Locate the cell with the specified text and output its (x, y) center coordinate. 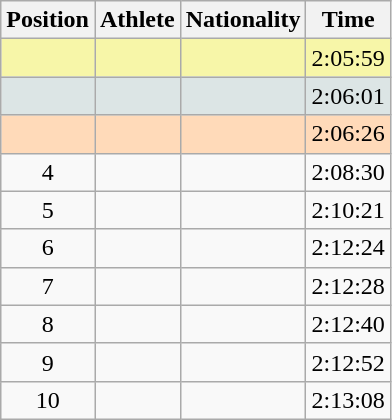
2:13:08 (348, 400)
2:12:52 (348, 362)
6 (48, 248)
9 (48, 362)
2:08:30 (348, 172)
7 (48, 286)
4 (48, 172)
5 (48, 210)
2:12:28 (348, 286)
8 (48, 324)
Athlete (137, 20)
2:06:01 (348, 96)
2:10:21 (348, 210)
2:05:59 (348, 58)
10 (48, 400)
2:12:24 (348, 248)
2:06:26 (348, 134)
Nationality (243, 20)
Position (48, 20)
Time (348, 20)
2:12:40 (348, 324)
